Locate the cell with the specified text and output its [x, y] center coordinate. 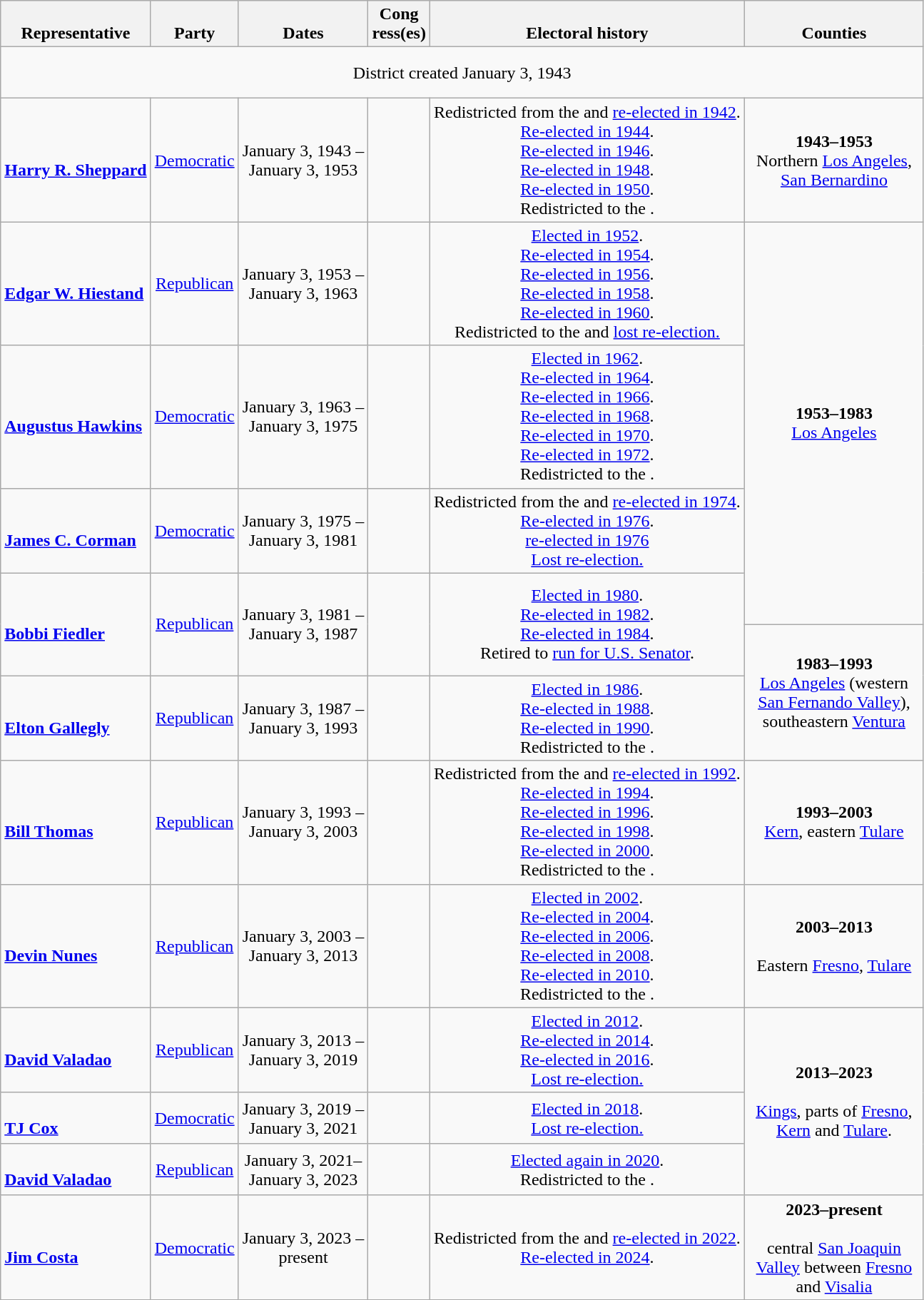
Elected again in 2020.Redistricted to the . [587, 1169]
January 3, 1943 –January 3, 1953 [303, 160]
Elton Gallegly [76, 718]
January 3, 2003 –January 3, 2013 [303, 946]
Devin Nunes [76, 946]
January 3, 2013 –January 3, 2019 [303, 1050]
Edgar W. Hiestand [76, 284]
Bobbi Fiedler [76, 624]
Elected in 2002.Re-elected in 2004.Re-elected in 2006.Re-elected in 2008.Re-elected in 2010.Redistricted to the . [587, 946]
Elected in 1986.Re-elected in 1988.Re-elected in 1990.Redistricted to the . [587, 718]
1993–2003Kern, eastern Tulare [833, 822]
January 3, 1993 –January 3, 2003 [303, 822]
Congress(es) [400, 24]
Elected in 1980.Re-elected in 1982.Re-elected in 1984.Retired to run for U.S. Senator. [587, 624]
Party [194, 24]
Augustus Hawkins [76, 417]
2003–2013Eastern Fresno, Tulare [833, 946]
January 3, 1953 –January 3, 1963 [303, 284]
TJ Cox [76, 1118]
Jim Costa [76, 1247]
Redistricted from the and re-elected in 1942.Re-elected in 1944.Re-elected in 1946.Re-elected in 1948.Re-elected in 1950.Redistricted to the . [587, 160]
Representative [76, 24]
Redistricted from the and re-elected in 2022.Re-elected in 2024. [587, 1247]
2013–2023Kings, parts of Fresno, Kern and Tulare. [833, 1102]
January 3, 1975 –January 3, 1981 [303, 531]
District created January 3, 1943 [462, 73]
1953–1983Los Angeles [833, 423]
Electoral history [587, 24]
1983–1993Los Angeles (western San Fernando Valley), southeastern Ventura [833, 692]
Redistricted from the and re-elected in 1992.Re-elected in 1994.Re-elected in 1996.Re-elected in 1998.Re-elected in 2000.Redistricted to the . [587, 822]
Bill Thomas [76, 822]
Elected in 2018.Lost re-election. [587, 1118]
January 3, 2021–January 3, 2023 [303, 1169]
Elected in 2012.Re-elected in 2014.Re-elected in 2016.Lost re-election. [587, 1050]
1943–1953Northern Los Angeles, San Bernardino [833, 160]
January 3, 2023 –present [303, 1247]
Elected in 1962.Re-elected in 1964.Re-elected in 1966.Re-elected in 1968.Re-elected in 1970.Re-elected in 1972.Redistricted to the . [587, 417]
January 3, 1981 – January 3, 1987 [303, 624]
Harry R. Sheppard [76, 160]
Redistricted from the and re-elected in 1974.Re-elected in 1976.re-elected in 1976Lost re-election. [587, 531]
January 3, 2019 –January 3, 2021 [303, 1118]
Elected in 1952.Re-elected in 1954.Re-elected in 1956.Re-elected in 1958.Re-elected in 1960.Redistricted to the and lost re-election. [587, 284]
Dates [303, 24]
Counties [833, 24]
January 3, 1987 –January 3, 1993 [303, 718]
January 3, 1963 –January 3, 1975 [303, 417]
2023–presentcentral San Joaquin Valley between Fresno and Visalia [833, 1247]
James C. Corman [76, 531]
